Return the (x, y) coordinate for the center point of the cell that contains the specified text.  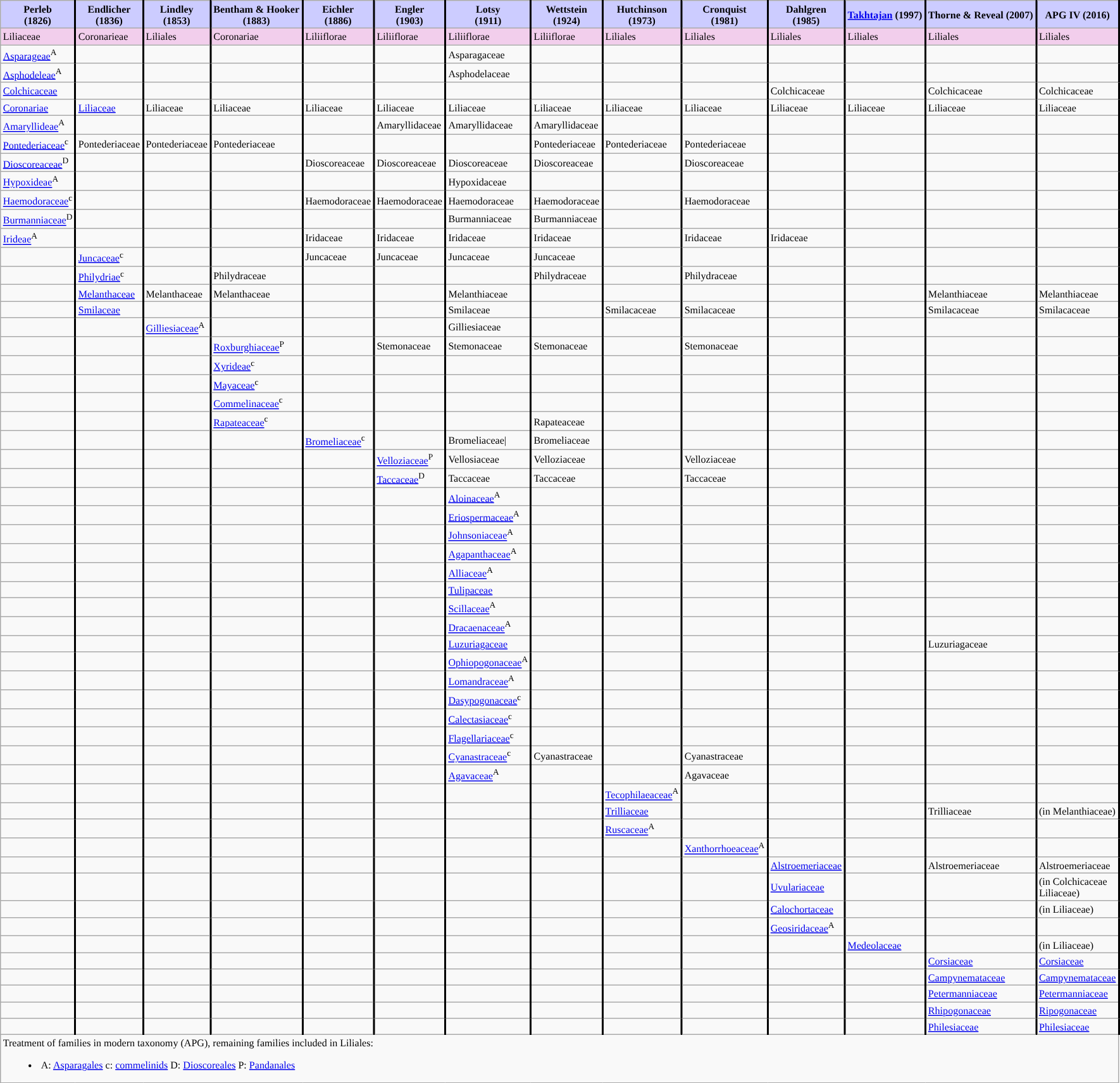
HypoxideaeA (38, 181)
Wettstein(1924) (567, 14)
Calochortaceae (806, 909)
Rapateaceae (567, 421)
Pontederiaceaec (38, 143)
Mayaceaec (257, 384)
GilliesiaceaeA (177, 327)
Bentham & Hooker(1883) (257, 14)
TecophilaeaceaeA (642, 793)
GeosiridaceaeA (806, 927)
Asparagaceae (488, 54)
OphiopogonaceaeA (488, 661)
Asphodelaceae (488, 73)
AlliaceaeA (488, 572)
ScillaceaeA (488, 607)
Dasypogonaceaec (488, 699)
VelloziaceaeP (410, 459)
Lotsy(1911) (488, 14)
Bromeliaceaec (338, 440)
(in Melanthiaceae) (1077, 811)
Cronquist(1981) (725, 14)
Hypoxidaceae (488, 181)
XanthorrhoeaceaeA (725, 847)
Haemodoraceaec (38, 200)
Philydriaec (109, 275)
Xyrideaec (257, 365)
EriospermaceaeA (488, 515)
Endlicher(1836) (109, 14)
Calectasiaceaec (488, 718)
Agavaceae (725, 774)
LomandraceaeA (488, 680)
Lindley(1853) (177, 14)
Perleb(1826) (38, 14)
AmaryllideaeA (38, 125)
RuscaceaeA (642, 829)
Rhipogonaceae (981, 1010)
Takhtajan (1997) (885, 14)
Bromeliaceae| (488, 440)
Eichler(1886) (338, 14)
JohnsoniaceaeA (488, 534)
AloinaceaeA (488, 496)
(in ColchicaceaeLiliaceae) (1077, 887)
DracaenaceaeA (488, 626)
IrideaeA (38, 237)
Medeolaceae (885, 944)
AsparageaeA (38, 54)
Hutchinson(1973) (642, 14)
Juncaceaec (109, 256)
AsphodeleaeA (38, 73)
Dahlgren(1985) (806, 14)
Engler(1903) (410, 14)
Ripogonaceae (1077, 1010)
AgavaceaeA (488, 774)
Vellosiaceae (488, 459)
TaccaceaeD (410, 478)
Uvulariaceae (806, 887)
Treatment of families in modern taxonomy (APG), remaining families included in Liliales:A: Asparagales c: commelinids D: Dioscoreales P: Pandanales (559, 1058)
Commelinaceaec (257, 402)
Rapateaceaec (257, 421)
Gilliesiaceae (488, 327)
Thorne & Reveal (2007) (981, 14)
RoxburghiaceaeP (257, 346)
AgapanthaceaeA (488, 553)
DioscoreaceaeD (38, 162)
APG IV (2016) (1077, 14)
Bromeliaceae (567, 440)
BurmanniaceaeD (38, 219)
Tulipaceae (488, 589)
Cyanastraceaec (488, 755)
Flagellariaceaec (488, 737)
Coronarieae (109, 36)
